Output the [X, Y] coordinate of the center of the cell containing the given text.  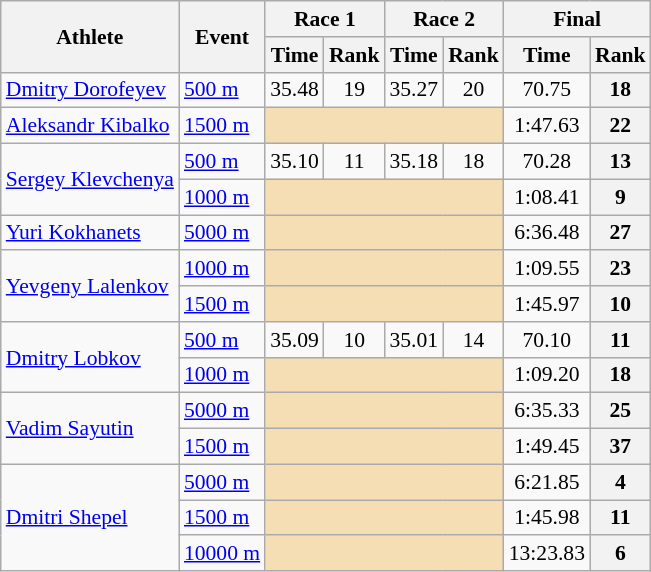
Sergey Klevchenya [90, 180]
1:09.55 [547, 269]
1:47.63 [547, 126]
35.27 [414, 90]
10000 m [222, 554]
6:36.48 [547, 233]
Dmitry Dorofeyev [90, 90]
13 [620, 162]
35.48 [294, 90]
Final [578, 19]
14 [474, 340]
4 [620, 482]
6:21.85 [547, 482]
Dmitri Shepel [90, 518]
1:45.97 [547, 304]
23 [620, 269]
Athlete [90, 36]
Event [222, 36]
6 [620, 554]
6:35.33 [547, 411]
Yevgeny Lalenkov [90, 286]
Race 1 [324, 19]
1:49.45 [547, 447]
1:45.98 [547, 518]
Aleksandr Kibalko [90, 126]
Race 2 [444, 19]
70.75 [547, 90]
70.10 [547, 340]
22 [620, 126]
35.09 [294, 340]
70.28 [547, 162]
9 [620, 197]
35.01 [414, 340]
27 [620, 233]
25 [620, 411]
Dmitry Lobkov [90, 358]
Yuri Kokhanets [90, 233]
1:08.41 [547, 197]
37 [620, 447]
35.10 [294, 162]
13:23.83 [547, 554]
1:09.20 [547, 375]
19 [354, 90]
Vadim Sayutin [90, 428]
20 [474, 90]
35.18 [414, 162]
